Return the [X, Y] coordinate for the center point of the cell that contains the specified text.  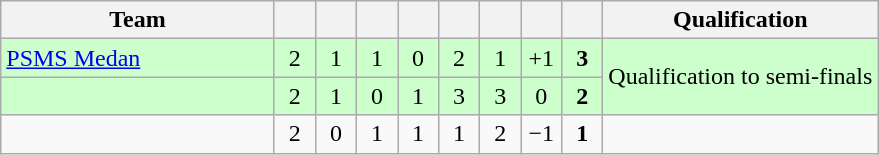
Qualification [740, 20]
−1 [542, 134]
Qualification to semi-finals [740, 77]
PSMS Medan [138, 58]
+1 [542, 58]
Team [138, 20]
